Identify which cell holds the provided text, then report its (X, Y) central coordinate. 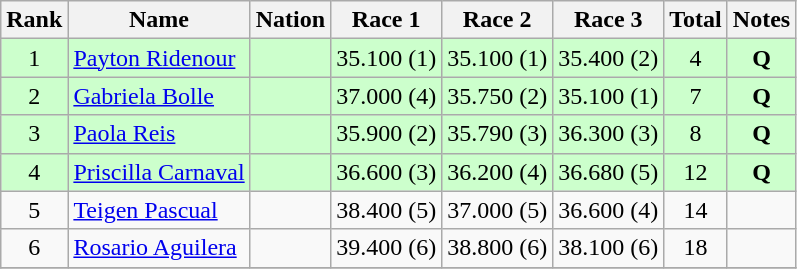
8 (696, 134)
7 (696, 96)
37.000 (5) (498, 210)
35.790 (3) (498, 134)
38.400 (5) (386, 210)
36.600 (3) (386, 172)
Rosario Aguilera (159, 248)
38.800 (6) (498, 248)
35.400 (2) (608, 58)
Payton Ridenour (159, 58)
Rank (34, 20)
Gabriela Bolle (159, 96)
Name (159, 20)
14 (696, 210)
39.400 (6) (386, 248)
35.750 (2) (498, 96)
Paola Reis (159, 134)
Total (696, 20)
36.200 (4) (498, 172)
Race 3 (608, 20)
3 (34, 134)
2 (34, 96)
Teigen Pascual (159, 210)
Nation (290, 20)
1 (34, 58)
18 (696, 248)
36.680 (5) (608, 172)
Priscilla Carnaval (159, 172)
38.100 (6) (608, 248)
37.000 (4) (386, 96)
5 (34, 210)
Race 2 (498, 20)
6 (34, 248)
Notes (761, 20)
Race 1 (386, 20)
12 (696, 172)
36.600 (4) (608, 210)
35.900 (2) (386, 134)
36.300 (3) (608, 134)
